Scan for the cell matching the given text and deliver its [x, y] coordinate at center. 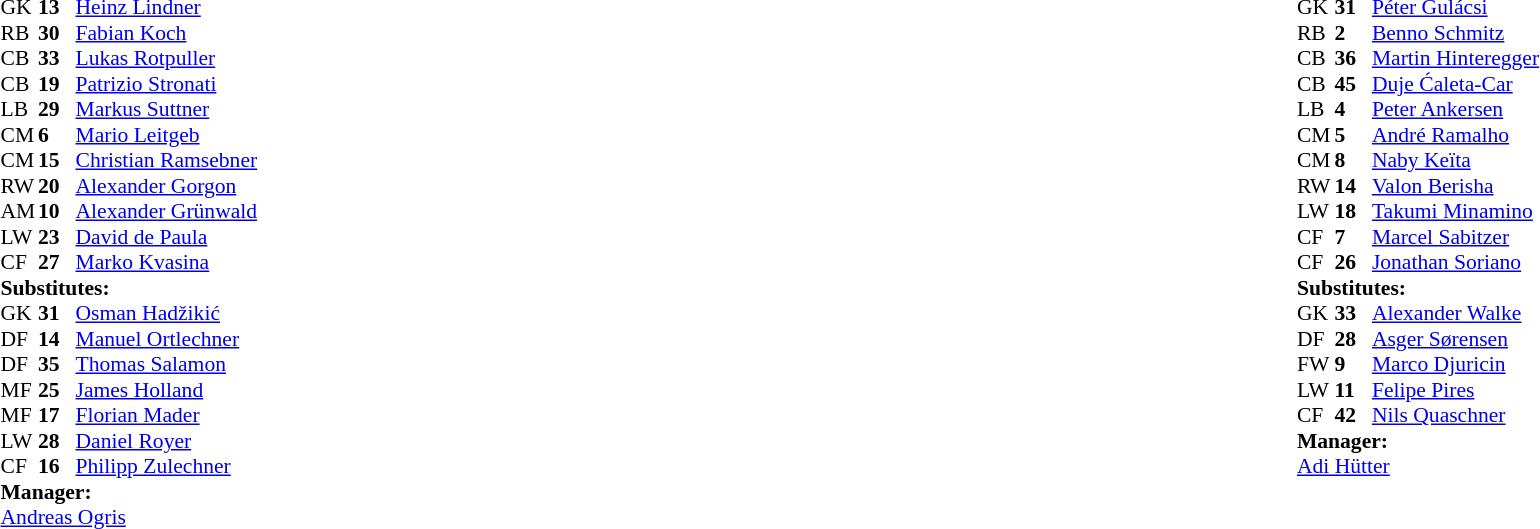
Marco Djuricin [1456, 365]
6 [57, 135]
Daniel Royer [167, 441]
Marko Kvasina [167, 263]
Jonathan Soriano [1456, 263]
Nils Quaschner [1456, 415]
Felipe Pires [1456, 390]
Mario Leitgeb [167, 135]
Naby Keïta [1456, 161]
9 [1353, 365]
Manuel Ortlechner [167, 339]
42 [1353, 415]
AM [19, 211]
Benno Schmitz [1456, 33]
2 [1353, 33]
Thomas Salamon [167, 365]
15 [57, 161]
André Ramalho [1456, 135]
James Holland [167, 390]
Markus Suttner [167, 109]
Peter Ankersen [1456, 109]
4 [1353, 109]
Duje Ćaleta-Car [1456, 84]
27 [57, 263]
18 [1353, 211]
25 [57, 390]
23 [57, 237]
5 [1353, 135]
Philipp Zulechner [167, 467]
Patrizio Stronati [167, 84]
45 [1353, 84]
Christian Ramsebner [167, 161]
Alexander Gorgon [167, 186]
16 [57, 467]
26 [1353, 263]
David de Paula [167, 237]
31 [57, 313]
Fabian Koch [167, 33]
Florian Mader [167, 415]
Marcel Sabitzer [1456, 237]
35 [57, 365]
Martin Hinteregger [1456, 59]
Takumi Minamino [1456, 211]
19 [57, 84]
Asger Sørensen [1456, 339]
8 [1353, 161]
11 [1353, 390]
Alexander Walke [1456, 313]
20 [57, 186]
FW [1316, 365]
30 [57, 33]
Valon Berisha [1456, 186]
10 [57, 211]
Lukas Rotpuller [167, 59]
7 [1353, 237]
17 [57, 415]
Adi Hütter [1418, 467]
Osman Hadžikić [167, 313]
36 [1353, 59]
Alexander Grünwald [167, 211]
29 [57, 109]
